Search for the cell housing the specified text and yield its [x, y] center coordinate. 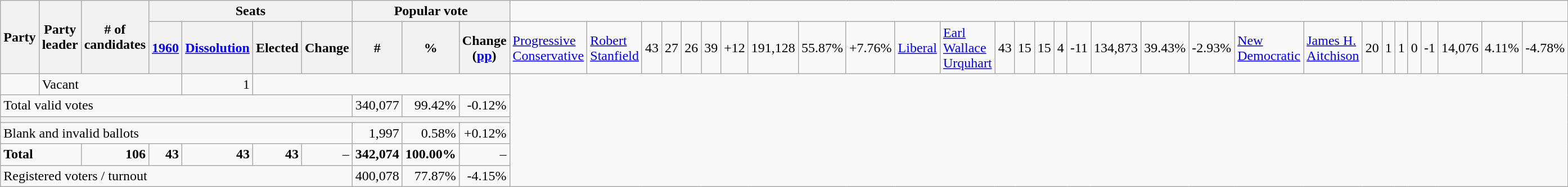
400,078 [377, 176]
Total [40, 154]
-4.15% [484, 176]
% [431, 48]
106 [115, 154]
Registered voters / turnout [177, 176]
-0.12% [484, 106]
14,076 [1460, 48]
Earl Wallace Urquhart [967, 48]
Progressive Conservative [548, 48]
340,077 [377, 106]
+0.12% [484, 133]
+7.76% [871, 48]
0.58% [431, 133]
-11 [1079, 48]
134,873 [1116, 48]
55.87% [822, 48]
Vacant [110, 84]
Robert Stanfield [615, 48]
39 [711, 48]
# [377, 48]
New Democratic [1269, 48]
Blank and invalid ballots [177, 133]
Change (pp) [484, 48]
-2.93% [1211, 48]
100.00% [431, 154]
Popular vote [431, 11]
Change [327, 48]
Dissolution [218, 48]
+12 [735, 48]
99.42% [431, 106]
Total valid votes [177, 106]
39.43% [1165, 48]
27 [672, 48]
-1 [1430, 48]
0 [1414, 48]
20 [1372, 48]
26 [692, 48]
342,074 [377, 154]
Party [20, 37]
-4.78% [1546, 48]
# ofcandidates [115, 37]
1,997 [377, 133]
1960 [165, 48]
4 [1061, 48]
James H. Aitchison [1333, 48]
Party leader [60, 37]
191,128 [773, 48]
Elected [277, 48]
Liberal [917, 48]
Seats [251, 11]
4.11% [1502, 48]
77.87% [431, 176]
